Capture the cell that displays the provided text and extract its [X, Y] central coordinate. 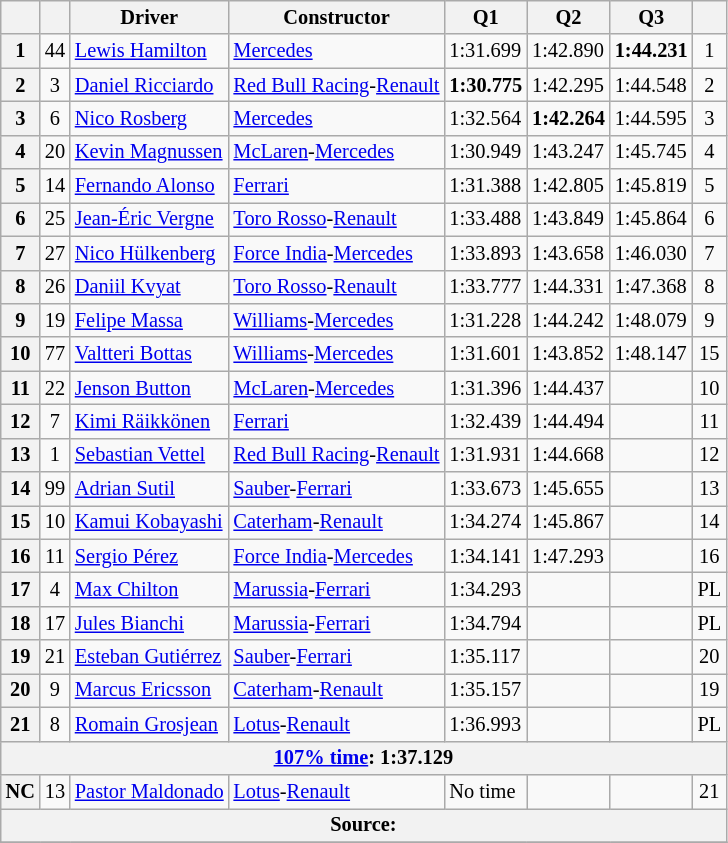
1:31.396 [486, 388]
1:34.141 [486, 556]
Kimi Räikkönen [150, 421]
1:45.867 [568, 522]
1:30.949 [486, 152]
1:32.564 [486, 118]
1:45.655 [568, 489]
Daniel Ricciardo [150, 85]
Jules Bianchi [150, 623]
1:36.993 [486, 724]
No time [486, 791]
Source: [364, 825]
1:42.805 [568, 186]
1:34.274 [486, 522]
Max Chilton [150, 589]
Jenson Button [150, 388]
Nico Rosberg [150, 118]
1:43.852 [568, 354]
Q1 [486, 17]
1:33.673 [486, 489]
1:44.668 [568, 455]
1:44.548 [652, 85]
Adrian Sutil [150, 489]
1:31.601 [486, 354]
1:42.295 [568, 85]
Sebastian Vettel [150, 455]
44 [55, 51]
Nico Hülkenberg [150, 253]
NC [20, 791]
1:43.849 [568, 219]
Jean-Éric Vergne [150, 219]
22 [55, 388]
Kamui Kobayashi [150, 522]
1:34.293 [486, 589]
1:31.931 [486, 455]
Lewis Hamilton [150, 51]
1:42.890 [568, 51]
1:45.819 [652, 186]
1:44.437 [568, 388]
1:44.331 [568, 287]
1:33.777 [486, 287]
18 [20, 623]
Pastor Maldonado [150, 791]
1:44.595 [652, 118]
Fernando Alonso [150, 186]
1:33.488 [486, 219]
1:34.794 [486, 623]
Driver [150, 17]
Romain Grosjean [150, 724]
1:44.231 [652, 51]
1:47.293 [568, 556]
1:43.247 [568, 152]
77 [55, 354]
1:35.117 [486, 657]
1:45.864 [652, 219]
1:35.157 [486, 690]
1:46.030 [652, 253]
27 [55, 253]
1:44.494 [568, 421]
1:31.228 [486, 320]
1:48.147 [652, 354]
1:44.242 [568, 320]
Q3 [652, 17]
Constructor [337, 17]
99 [55, 489]
Felipe Massa [150, 320]
Esteban Gutiérrez [150, 657]
1:42.264 [568, 118]
Kevin Magnussen [150, 152]
107% time: 1:37.129 [364, 758]
1:47.368 [652, 287]
25 [55, 219]
1:45.745 [652, 152]
1:48.079 [652, 320]
1:31.388 [486, 186]
Valtteri Bottas [150, 354]
Marcus Ericsson [150, 690]
1:43.658 [568, 253]
Q2 [568, 17]
26 [55, 287]
1:33.893 [486, 253]
1:31.699 [486, 51]
Daniil Kvyat [150, 287]
1:30.775 [486, 85]
Sergio Pérez [150, 556]
1:32.439 [486, 421]
